Extract the [x, y] coordinate from the center of the cell holding the provided text.  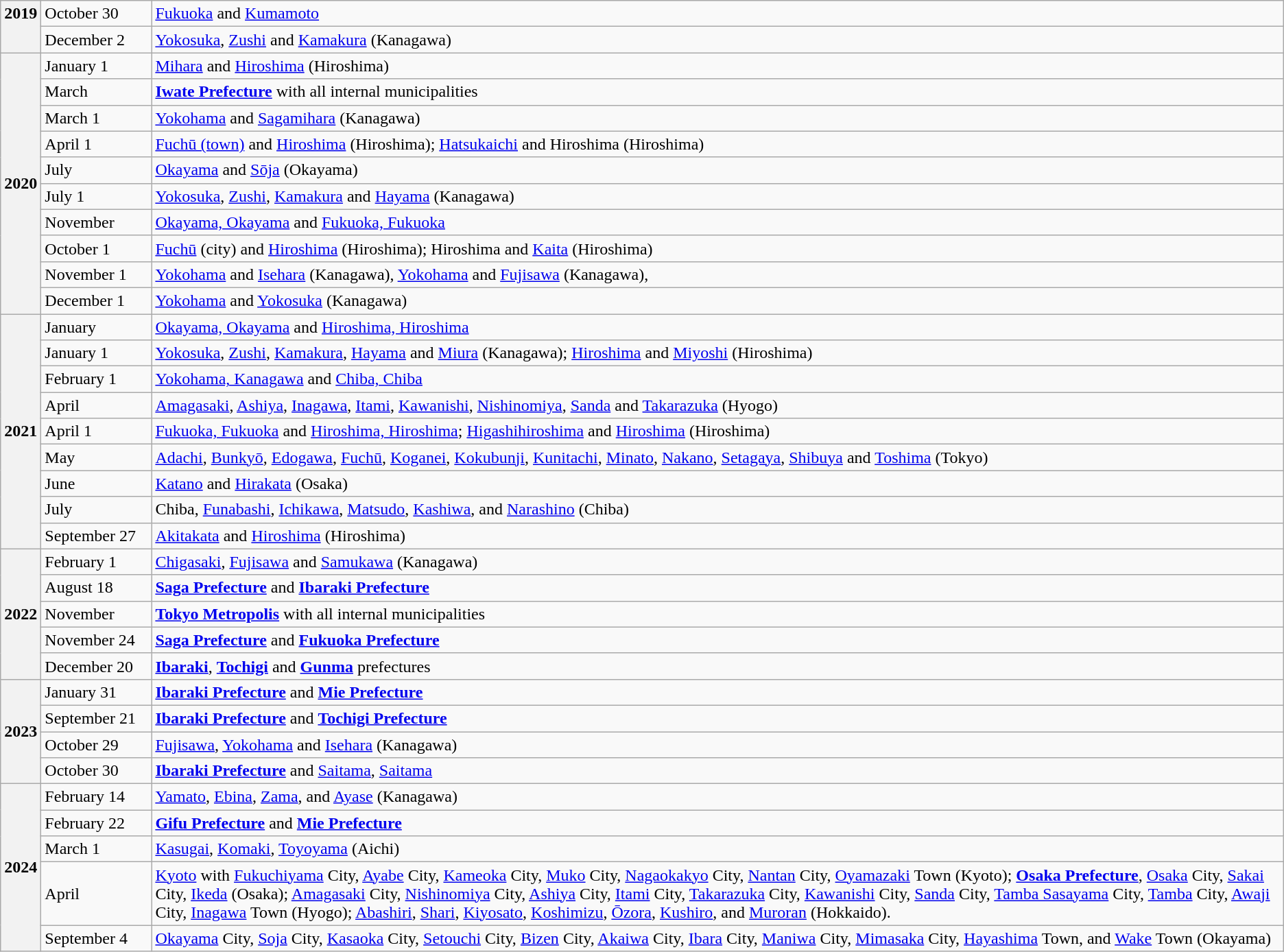
2024 [21, 868]
December 1 [96, 300]
September 27 [96, 536]
December 2 [96, 40]
May [96, 457]
Okayama, Okayama and Hiroshima, Hiroshima [717, 327]
October 1 [96, 248]
Chigasaki, Fujisawa and Samukawa (Kanagawa) [717, 562]
Tokyo Metropolis with all internal municipalities [717, 614]
Gifu Prefecture and Mie Prefecture [717, 823]
January [96, 327]
Yokohama and Yokosuka (Kanagawa) [717, 300]
Katano and Hirakata (Osaka) [717, 484]
January 31 [96, 692]
Yokosuka, Zushi, Kamakura, Hayama and Miura (Kanagawa); Hiroshima and Miyoshi (Hiroshima) [717, 353]
September 21 [96, 718]
July 1 [96, 196]
Kasugai, Komaki, Toyoyama (Aichi) [717, 849]
Yamato, Ebina, Zama, and Ayase (Kanagawa) [717, 797]
Chiba, Funabashi, Ichikawa, Matsudo, Kashiwa, and Narashino (Chiba) [717, 510]
2019 [21, 27]
February 14 [96, 797]
February 22 [96, 823]
November 24 [96, 640]
2022 [21, 614]
Fukuoka, Fukuoka and Hiroshima, Hiroshima; Higashihiroshima and Hiroshima (Hiroshima) [717, 431]
Ibaraki, Tochigi and Gunma prefectures [717, 666]
Okayama, Okayama and Fukuoka, Fukuoka [717, 222]
Saga Prefecture and Fukuoka Prefecture [717, 640]
Iwate Prefecture with all internal municipalities [717, 92]
Okayama and Sōja (Okayama) [717, 170]
2020 [21, 184]
Saga Prefecture and Ibaraki Prefecture [717, 588]
August 18 [96, 588]
March [96, 92]
December 20 [96, 666]
October 29 [96, 744]
Fukuoka and Kumamoto [717, 14]
Yokohama and Sagamihara (Kanagawa) [717, 118]
Yokohama and Isehara (Kanagawa), Yokohama and Fujisawa (Kanagawa), [717, 274]
Yokosuka, Zushi, Kamakura and Hayama (Kanagawa) [717, 196]
Yokohama, Kanagawa and Chiba, Chiba [717, 379]
Fuchū (town) and Hiroshima (Hiroshima); Hatsukaichi and Hiroshima (Hiroshima) [717, 144]
November 1 [96, 274]
Amagasaki, Ashiya, Inagawa, Itami, Kawanishi, Nishinomiya, Sanda and Takarazuka (Hyogo) [717, 405]
Fujisawa, Yokohama and Isehara (Kanagawa) [717, 744]
Ibaraki Prefecture and Saitama, Saitama [717, 771]
June [96, 484]
2023 [21, 731]
2021 [21, 432]
Ibaraki Prefecture and Tochigi Prefecture [717, 718]
Yokosuka, Zushi and Kamakura (Kanagawa) [717, 40]
Ibaraki Prefecture and Mie Prefecture [717, 692]
Adachi, Bunkyō, Edogawa, Fuchū, Koganei, Kokubunji, Kunitachi, Minato, Nakano, Setagaya, Shibuya and Toshima (Tokyo) [717, 457]
Mihara and Hiroshima (Hiroshima) [717, 66]
Fuchū (city) and Hiroshima (Hiroshima); Hiroshima and Kaita (Hiroshima) [717, 248]
Akitakata and Hiroshima (Hiroshima) [717, 536]
September 4 [96, 938]
